Pinpoint the cell where the given text exists, returning its (x, y) midpoint coordinate. 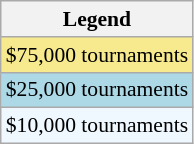
$10,000 tournaments (97, 126)
$25,000 tournaments (97, 90)
Legend (97, 19)
$75,000 tournaments (97, 55)
